Search for the cell housing the specified text and yield its (X, Y) center coordinate. 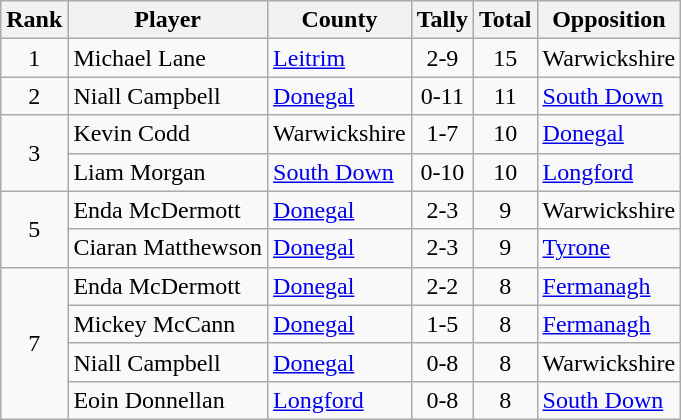
Liam Morgan (168, 172)
Rank (34, 20)
Ciaran Matthewson (168, 248)
5 (34, 229)
Tally (442, 20)
Opposition (609, 20)
3 (34, 153)
Michael Lane (168, 58)
11 (505, 96)
Tyrone (609, 248)
7 (34, 343)
2 (34, 96)
Kevin Codd (168, 134)
County (340, 20)
2-9 (442, 58)
2-2 (442, 286)
0-10 (442, 172)
1-7 (442, 134)
Leitrim (340, 58)
Player (168, 20)
Total (505, 20)
Mickey McCann (168, 324)
15 (505, 58)
Eoin Donnellan (168, 400)
0-11 (442, 96)
1 (34, 58)
1-5 (442, 324)
